From the cell containing the given text, extract its center point as (X, Y) coordinate. 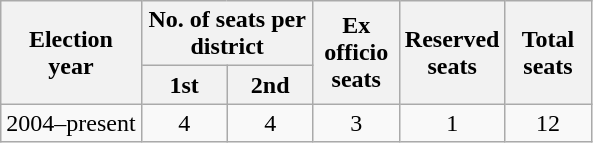
1st (184, 85)
Ex officio seats (356, 52)
No. of seats per district (227, 34)
3 (356, 123)
Total seats (548, 52)
1 (452, 123)
12 (548, 123)
Reserved seats (452, 52)
2nd (270, 85)
Electionyear (71, 52)
2004–present (71, 123)
